Return (X, Y) of the center of cell containing provided text 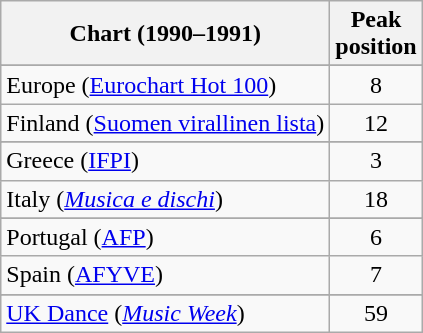
Spain (AFYVE) (166, 275)
8 (376, 85)
7 (376, 275)
Portugal (AFP) (166, 237)
59 (376, 313)
Chart (1990–1991) (166, 34)
18 (376, 199)
3 (376, 161)
Greece (IFPI) (166, 161)
12 (376, 123)
Peakposition (376, 34)
UK Dance (Music Week) (166, 313)
6 (376, 237)
Italy (Musica e dischi) (166, 199)
Europe (Eurochart Hot 100) (166, 85)
Finland (Suomen virallinen lista) (166, 123)
